Determine the (X, Y) coordinate at the center of the cell enclosing the given text.  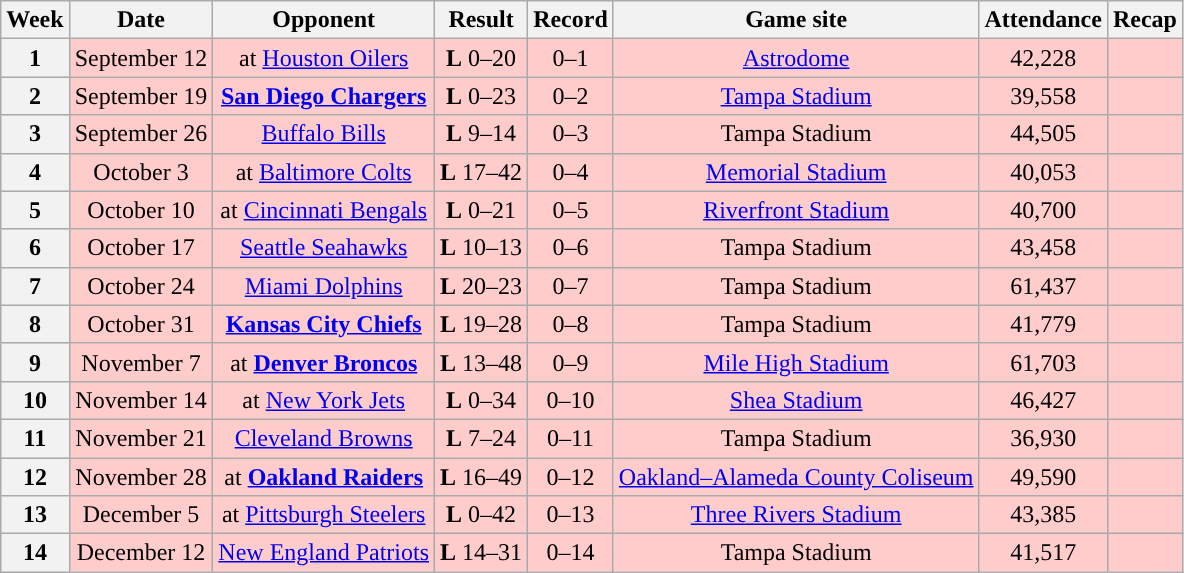
Astrodome (796, 58)
2 (35, 96)
Record (571, 20)
December 12 (141, 553)
L 9–14 (482, 134)
Cleveland Browns (324, 438)
October 24 (141, 286)
0–9 (571, 362)
11 (35, 438)
13 (35, 515)
43,458 (1043, 248)
Oakland–Alameda County Coliseum (796, 477)
43,385 (1043, 515)
0–8 (571, 324)
40,053 (1043, 172)
9 (35, 362)
L 0–20 (482, 58)
at Oakland Raiders (324, 477)
0–13 (571, 515)
L 19–28 (482, 324)
at Houston Oilers (324, 58)
November 28 (141, 477)
0–6 (571, 248)
at Denver Broncos (324, 362)
New England Patriots (324, 553)
0–5 (571, 210)
L 7–24 (482, 438)
0–10 (571, 400)
Result (482, 20)
November 7 (141, 362)
L 0–42 (482, 515)
San Diego Chargers (324, 96)
at Cincinnati Bengals (324, 210)
L 16–49 (482, 477)
0–12 (571, 477)
Date (141, 20)
Memorial Stadium (796, 172)
October 31 (141, 324)
40,700 (1043, 210)
4 (35, 172)
3 (35, 134)
October 3 (141, 172)
44,505 (1043, 134)
October 10 (141, 210)
L 0–34 (482, 400)
49,590 (1043, 477)
November 14 (141, 400)
Recap (1144, 20)
at Pittsburgh Steelers (324, 515)
Week (35, 20)
41,517 (1043, 553)
at Baltimore Colts (324, 172)
14 (35, 553)
36,930 (1043, 438)
1 (35, 58)
L 13–48 (482, 362)
September 12 (141, 58)
0–7 (571, 286)
Attendance (1043, 20)
Buffalo Bills (324, 134)
5 (35, 210)
42,228 (1043, 58)
L 0–21 (482, 210)
L 10–13 (482, 248)
Kansas City Chiefs (324, 324)
Opponent (324, 20)
L 17–42 (482, 172)
September 19 (141, 96)
L 14–31 (482, 553)
Riverfront Stadium (796, 210)
10 (35, 400)
6 (35, 248)
November 21 (141, 438)
46,427 (1043, 400)
Seattle Seahawks (324, 248)
0–14 (571, 553)
Mile High Stadium (796, 362)
61,437 (1043, 286)
Shea Stadium (796, 400)
L 0–23 (482, 96)
0–2 (571, 96)
0–4 (571, 172)
at New York Jets (324, 400)
L 20–23 (482, 286)
Miami Dolphins (324, 286)
12 (35, 477)
Three Rivers Stadium (796, 515)
October 17 (141, 248)
39,558 (1043, 96)
61,703 (1043, 362)
0–1 (571, 58)
Game site (796, 20)
September 26 (141, 134)
0–3 (571, 134)
41,779 (1043, 324)
December 5 (141, 515)
0–11 (571, 438)
7 (35, 286)
8 (35, 324)
